Capture the cell that displays the provided text and extract its [x, y] central coordinate. 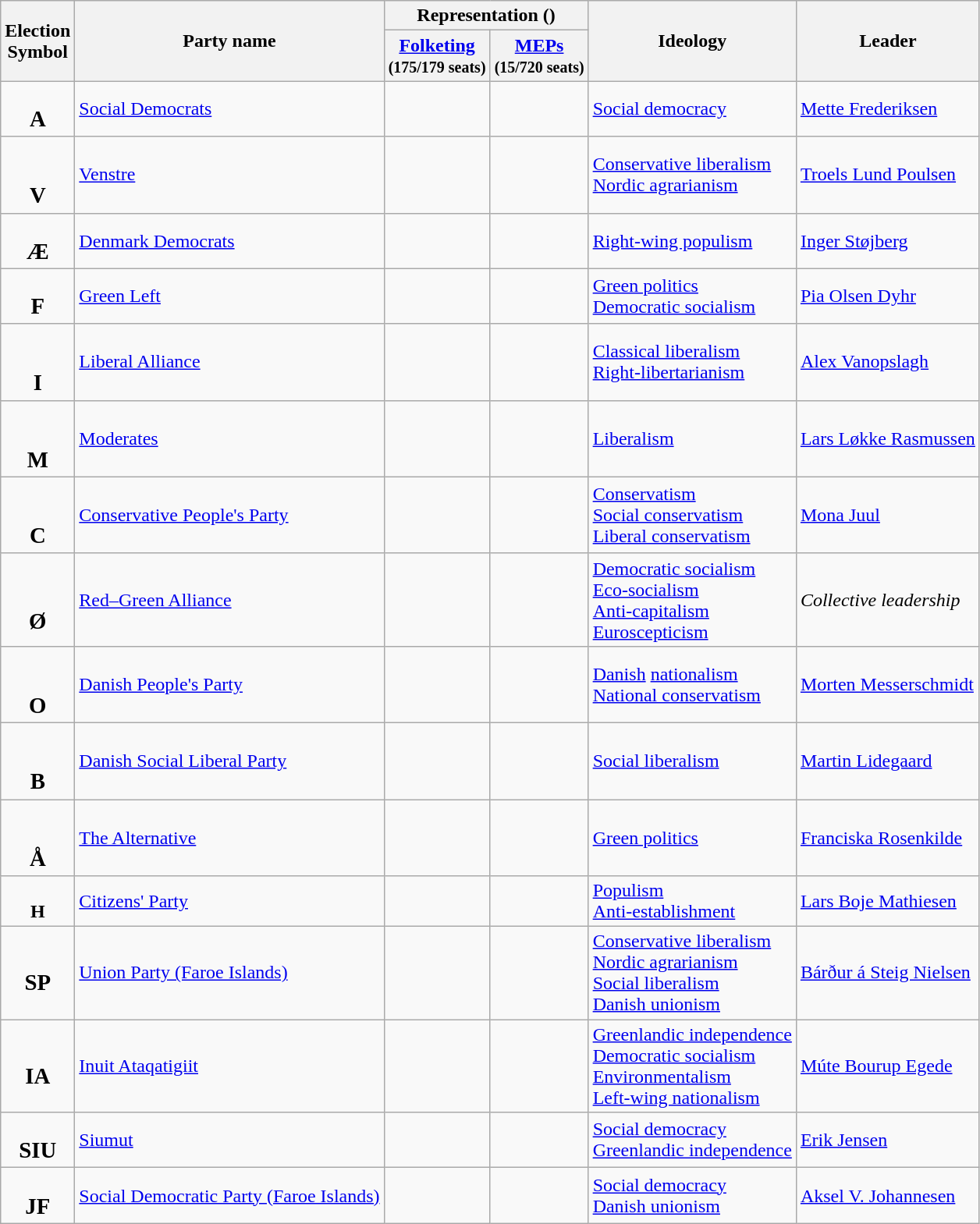
Democratic socialismEco-socialismAnti-capitalismEuroscepticism [692, 599]
Franciska Rosenkilde [888, 837]
O [37, 684]
Party name [229, 41]
Social democracyDanish unionism [692, 1195]
Moderates [229, 438]
Múte Bourup Egede [888, 1066]
Red–Green Alliance [229, 599]
V [37, 175]
Social liberalism [692, 761]
ConservatismSocial conservatismLiberal conservatism [692, 515]
Union Party (Faroe Islands) [229, 974]
Danish nationalismNational conservatism [692, 684]
Collective leadership [888, 599]
Pia Olsen Dyhr [888, 296]
SP [37, 974]
Venstre [229, 175]
The Alternative [229, 837]
Å [37, 837]
ElectionSymbol [37, 41]
Mona Juul [888, 515]
Martin Lidegaard [888, 761]
Bárður á Steig Nielsen [888, 974]
Conservative People's Party [229, 515]
H [37, 902]
Siumut [229, 1141]
I [37, 362]
Troels Lund Poulsen [888, 175]
Greenlandic independenceDemocratic socialismEnvironmentalismLeft-wing nationalism [692, 1066]
Conservative liberalismNordic agrarianism [692, 175]
IA [37, 1066]
Green politicsDemocratic socialism [692, 296]
Right-wing populism [692, 240]
Representation () [486, 16]
MEPs(15/720 seats) [539, 56]
Green politics [692, 837]
Inuit Ataqatigiit [229, 1066]
Social Democrats [229, 109]
F [37, 296]
Danish Social Liberal Party [229, 761]
Mette Frederiksen [888, 109]
Conservative liberalismNordic agrarianismSocial liberalismDanish unionism [692, 974]
PopulismAnti-establishment [692, 902]
Citizens' Party [229, 902]
Denmark Democrats [229, 240]
Erik Jensen [888, 1141]
Liberal Alliance [229, 362]
B [37, 761]
Lars Løkke Rasmussen [888, 438]
Social democracy [692, 109]
C [37, 515]
Danish People's Party [229, 684]
Classical liberalismRight-libertarianism [692, 362]
Folketing(175/179 seats) [437, 56]
Æ [37, 240]
M [37, 438]
Ideology [692, 41]
JF [37, 1195]
Green Left [229, 296]
Alex Vanopslagh [888, 362]
Inger Støjberg [888, 240]
Social democracyGreenlandic independence [692, 1141]
Ø [37, 599]
SIU [37, 1141]
A [37, 109]
Liberalism [692, 438]
Leader [888, 41]
Social Democratic Party (Faroe Islands) [229, 1195]
Lars Boje Mathiesen [888, 902]
Morten Messerschmidt [888, 684]
Aksel V. Johannesen [888, 1195]
